For the text-containing cell, return its midpoint in (x, y) coordinate format. 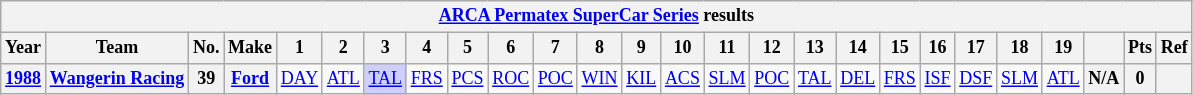
DEL (858, 78)
KIL (642, 78)
0 (1140, 78)
Ford (250, 78)
11 (727, 48)
Year (24, 48)
Pts (1140, 48)
13 (815, 48)
N/A (1104, 78)
ACS (683, 78)
17 (976, 48)
16 (938, 48)
ARCA Permatex SuperCar Series results (596, 16)
9 (642, 48)
14 (858, 48)
12 (772, 48)
8 (600, 48)
1988 (24, 78)
3 (385, 48)
DSF (976, 78)
15 (900, 48)
No. (206, 48)
19 (1063, 48)
10 (683, 48)
ISF (938, 78)
DAY (299, 78)
39 (206, 78)
Wangerin Racing (116, 78)
ROC (511, 78)
18 (1020, 48)
Make (250, 48)
6 (511, 48)
1 (299, 48)
7 (556, 48)
4 (426, 48)
Ref (1174, 48)
PCS (468, 78)
Team (116, 48)
5 (468, 48)
WIN (600, 78)
2 (343, 48)
